From the cell containing the given text, extract its center point as [X, Y] coordinate. 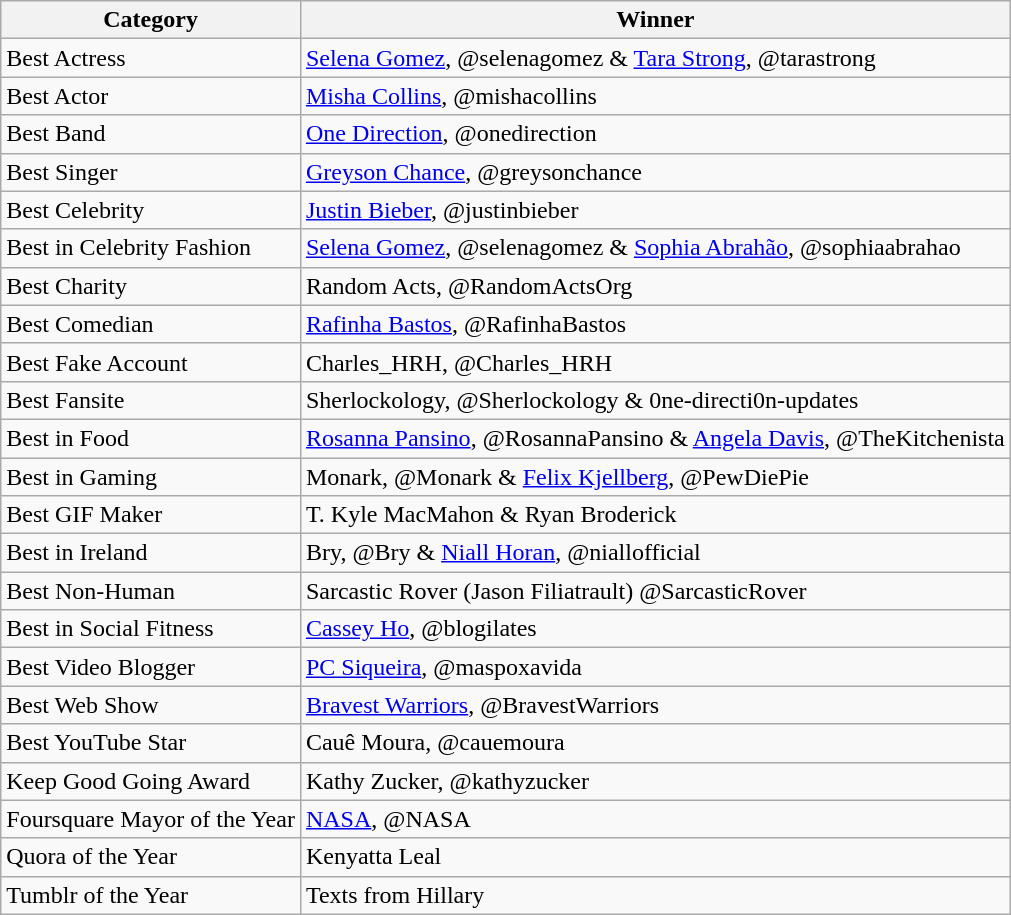
T. Kyle MacMahon & Ryan Broderick [655, 515]
Charles_HRH, @Charles_HRH [655, 362]
Best in Gaming [151, 477]
Kathy Zucker, @kathyzucker [655, 781]
Best Fake Account [151, 362]
Best Video Blogger [151, 667]
Best in Ireland [151, 553]
Best Actress [151, 58]
Tumblr of the Year [151, 895]
Best Web Show [151, 705]
Best Non-Human [151, 591]
Cauê Moura, @cauemoura [655, 743]
Greyson Chance, @greysonchance [655, 172]
Selena Gomez, @selenagomez & Sophia Abrahão, @sophiaabrahao [655, 248]
Kenyatta Leal [655, 857]
Random Acts, @RandomActsOrg [655, 286]
Winner [655, 20]
Justin Bieber, @justinbieber [655, 210]
NASA, @NASA [655, 819]
Cassey Ho, @blogilates [655, 629]
Rafinha Bastos, @RafinhaBastos [655, 324]
Best in Celebrity Fashion [151, 248]
Monark, @Monark & Felix Kjellberg, @PewDiePie [655, 477]
Best Celebrity [151, 210]
Best Band [151, 134]
Best Charity [151, 286]
Best Comedian [151, 324]
Category [151, 20]
Best in Social Fitness [151, 629]
One Direction, @onedirection [655, 134]
Best GIF Maker [151, 515]
Quora of the Year [151, 857]
Bravest Warriors, @BravestWarriors [655, 705]
Misha Collins, @mishacollins [655, 96]
Bry, @Bry & Niall Horan, @niallofficial [655, 553]
Selena Gomez, @selenagomez & Tara Strong, @tarastrong [655, 58]
Best Fansite [151, 400]
PC Siqueira, @maspoxavida [655, 667]
Best Singer [151, 172]
Texts from Hillary [655, 895]
Rosanna Pansino, @RosannaPansino & Angela Davis, @TheKitchenista [655, 438]
Sherlockology, @Sherlockology & 0ne-directi0n-updates [655, 400]
Keep Good Going Award [151, 781]
Sarcastic Rover (Jason Filiatrault) @SarcasticRover [655, 591]
Best in Food [151, 438]
Foursquare Mayor of the Year [151, 819]
Best Actor [151, 96]
Best YouTube Star [151, 743]
